Determine the [X, Y] coordinate at the center of the cell enclosing the given text.  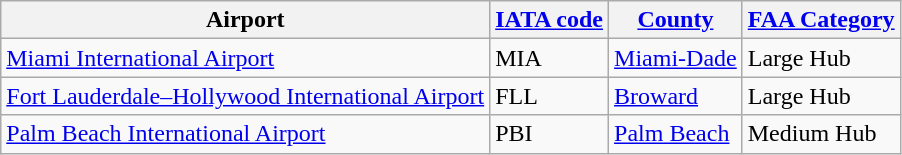
IATA code [550, 20]
Airport [246, 20]
Palm Beach [676, 134]
MIA [550, 58]
Fort Lauderdale–Hollywood International Airport [246, 96]
FLL [550, 96]
Palm Beach International Airport [246, 134]
County [676, 20]
Broward [676, 96]
PBI [550, 134]
Medium Hub [821, 134]
FAA Category [821, 20]
Miami-Dade [676, 58]
Miami International Airport [246, 58]
